Search for the cell housing the specified text and yield its (x, y) center coordinate. 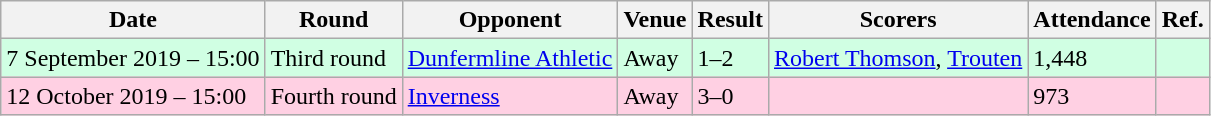
Robert Thomson, Trouten (898, 58)
Opponent (510, 20)
973 (1092, 96)
Third round (334, 58)
Round (334, 20)
7 September 2019 – 15:00 (133, 58)
Scorers (898, 20)
Fourth round (334, 96)
Ref. (1182, 20)
Result (730, 20)
Dunfermline Athletic (510, 58)
1,448 (1092, 58)
1–2 (730, 58)
Attendance (1092, 20)
Venue (655, 20)
3–0 (730, 96)
Inverness (510, 96)
Date (133, 20)
12 October 2019 – 15:00 (133, 96)
